Provide the (x, y) coordinate of the cell's center where the given text is located.  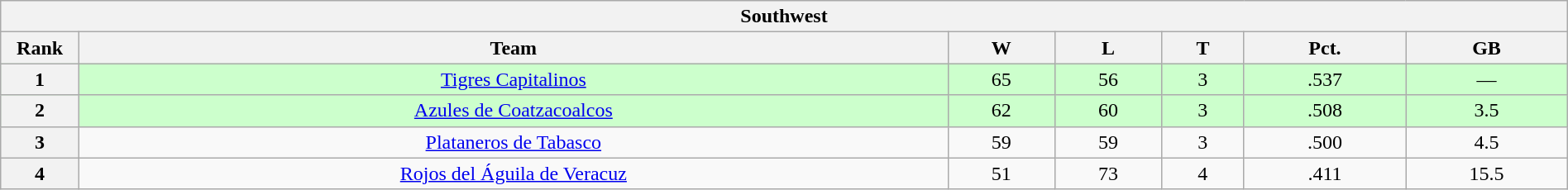
— (1487, 79)
56 (1108, 79)
60 (1108, 111)
W (1001, 48)
L (1108, 48)
.537 (1325, 79)
2 (40, 111)
Rojos del Águila de Veracuz (513, 173)
3.5 (1487, 111)
T (1203, 48)
Team (513, 48)
15.5 (1487, 173)
Azules de Coatzacoalcos (513, 111)
62 (1001, 111)
1 (40, 79)
51 (1001, 173)
.508 (1325, 111)
73 (1108, 173)
GB (1487, 48)
Tigres Capitalinos (513, 79)
.411 (1325, 173)
.500 (1325, 142)
Rank (40, 48)
4.5 (1487, 142)
65 (1001, 79)
Plataneros de Tabasco (513, 142)
Pct. (1325, 48)
Southwest (784, 17)
